Locate the cell with the specified text and output its [x, y] center coordinate. 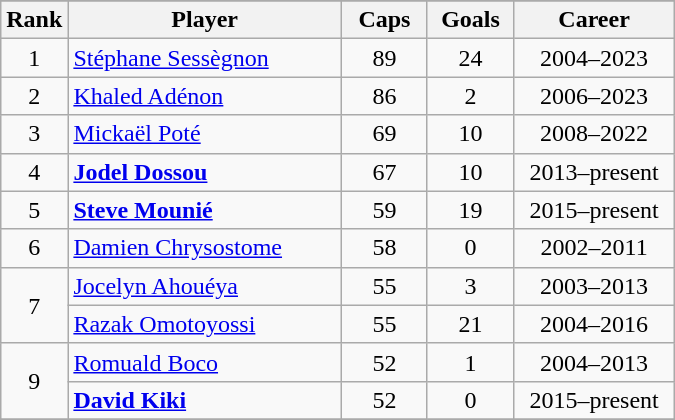
24 [470, 58]
9 [34, 381]
21 [470, 324]
Career [594, 20]
2002–2011 [594, 248]
67 [384, 172]
David Kiki [205, 400]
Razak Omotoyossi [205, 324]
6 [34, 248]
Rank [34, 20]
2004–2013 [594, 362]
2013–present [594, 172]
2006–2023 [594, 96]
Steve Mounié [205, 210]
Goals [470, 20]
Caps [384, 20]
2004–2023 [594, 58]
86 [384, 96]
Damien Chrysostome [205, 248]
Jocelyn Ahouéya [205, 286]
7 [34, 305]
58 [384, 248]
59 [384, 210]
Khaled Adénon [205, 96]
4 [34, 172]
69 [384, 134]
2004–2016 [594, 324]
19 [470, 210]
2008–2022 [594, 134]
Player [205, 20]
Jodel Dossou [205, 172]
Stéphane Sessègnon [205, 58]
2003–2013 [594, 286]
89 [384, 58]
Mickaël Poté [205, 134]
Romuald Boco [205, 362]
5 [34, 210]
